Output the [x, y] coordinate of the center of the cell containing the given text.  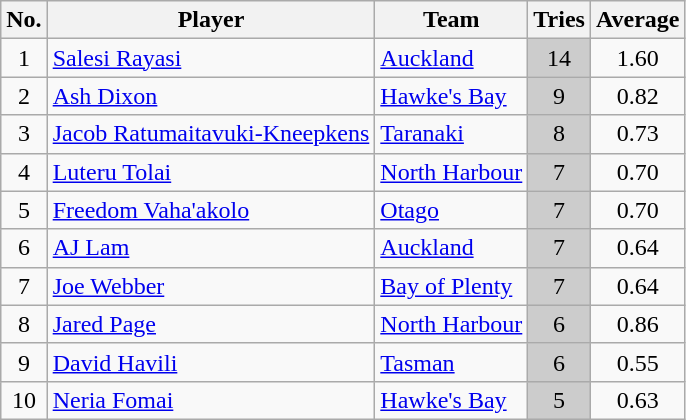
Jacob Ratumaitavuki-Kneepkens [211, 134]
14 [560, 58]
Team [452, 20]
Tasman [452, 362]
2 [24, 96]
1 [24, 58]
0.82 [638, 96]
Luteru Tolai [211, 172]
0.73 [638, 134]
3 [24, 134]
Tries [560, 20]
AJ Lam [211, 248]
Freedom Vaha'akolo [211, 210]
Bay of Plenty [452, 286]
Ash Dixon [211, 96]
4 [24, 172]
1.60 [638, 58]
0.86 [638, 324]
No. [24, 20]
Otago [452, 210]
Salesi Rayasi [211, 58]
Joe Webber [211, 286]
0.63 [638, 400]
David Havili [211, 362]
Average [638, 20]
Taranaki [452, 134]
Neria Fomai [211, 400]
Player [211, 20]
0.55 [638, 362]
Jared Page [211, 324]
10 [24, 400]
